Search for the cell housing the specified text and yield its (x, y) center coordinate. 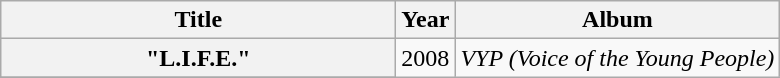
Title (198, 20)
"L.I.F.E." (198, 58)
Year (426, 20)
Album (618, 20)
2008 (426, 58)
VYP (Voice of the Young People) (618, 58)
